For the text-containing cell, return its midpoint in (x, y) coordinate format. 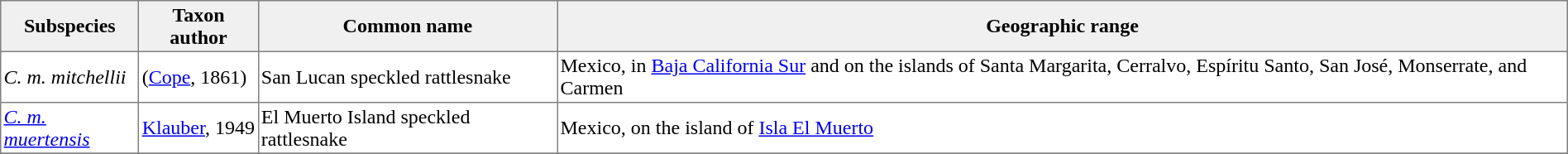
Taxon author (198, 26)
San Lucan speckled rattlesnake (408, 77)
(Cope, 1861) (198, 77)
Common name (408, 26)
C. m. mitchellii (69, 77)
Subspecies (69, 26)
Klauber, 1949 (198, 128)
Mexico, on the island of Isla El Muerto (1062, 128)
Mexico, in Baja California Sur and on the islands of Santa Margarita, Cerralvo, Espíritu Santo, San José, Monserrate, and Carmen (1062, 77)
Geographic range (1062, 26)
El Muerto Island speckled rattlesnake (408, 128)
C. m. muertensis (69, 128)
